Capture the cell that displays the provided text and extract its [x, y] central coordinate. 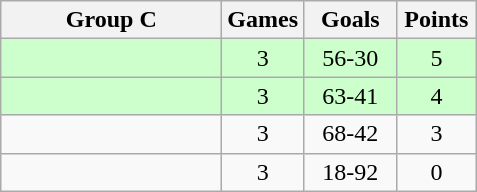
Group C [112, 20]
Games [263, 20]
56-30 [351, 58]
Points [436, 20]
68-42 [351, 134]
63-41 [351, 96]
18-92 [351, 172]
0 [436, 172]
5 [436, 58]
4 [436, 96]
Goals [351, 20]
